Locate the cell with the specified text and output its [x, y] center coordinate. 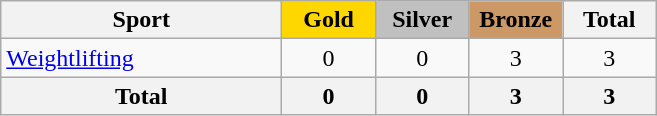
Silver [422, 20]
Bronze [516, 20]
Gold [329, 20]
Weightlifting [142, 58]
Sport [142, 20]
